From the cell containing the given text, extract its center point as [x, y] coordinate. 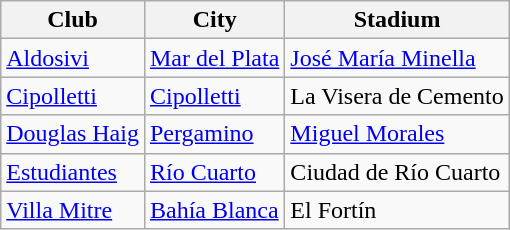
Stadium [397, 20]
Río Cuarto [214, 172]
Aldosivi [73, 58]
Club [73, 20]
El Fortín [397, 210]
Bahía Blanca [214, 210]
Mar del Plata [214, 58]
Ciudad de Río Cuarto [397, 172]
La Visera de Cemento [397, 96]
Villa Mitre [73, 210]
Douglas Haig [73, 134]
Estudiantes [73, 172]
José María Minella [397, 58]
Miguel Morales [397, 134]
City [214, 20]
Pergamino [214, 134]
